Return the [x, y] coordinate for the center point of the cell that contains the specified text.  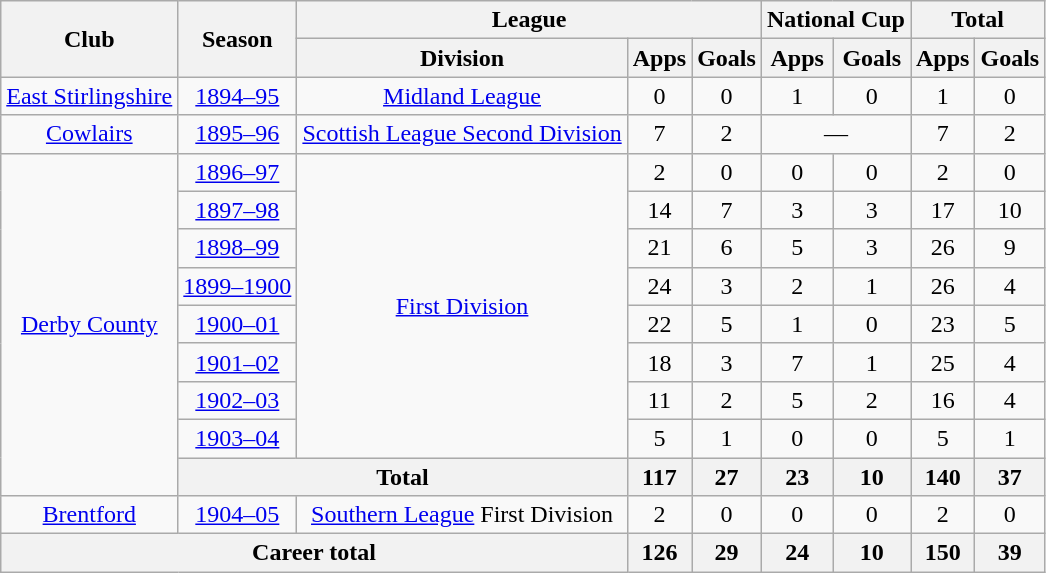
39 [1010, 553]
1894–95 [238, 96]
1900–01 [238, 324]
Club [90, 39]
Southern League First Division [462, 515]
1898–99 [238, 248]
9 [1010, 248]
— [836, 134]
1899–1900 [238, 286]
National Cup [836, 20]
First Division [462, 305]
11 [659, 400]
1897–98 [238, 210]
Brentford [90, 515]
1903–04 [238, 438]
Derby County [90, 324]
Cowlairs [90, 134]
27 [727, 477]
150 [942, 553]
18 [659, 362]
Career total [314, 553]
117 [659, 477]
1902–03 [238, 400]
14 [659, 210]
37 [1010, 477]
1901–02 [238, 362]
Scottish League Second Division [462, 134]
Season [238, 39]
25 [942, 362]
140 [942, 477]
29 [727, 553]
League [530, 20]
21 [659, 248]
1895–96 [238, 134]
1904–05 [238, 515]
6 [727, 248]
1896–97 [238, 172]
East Stirlingshire [90, 96]
Midland League [462, 96]
Division [462, 58]
126 [659, 553]
17 [942, 210]
16 [942, 400]
22 [659, 324]
